Determine the [x, y] coordinate at the center of the cell enclosing the given text.  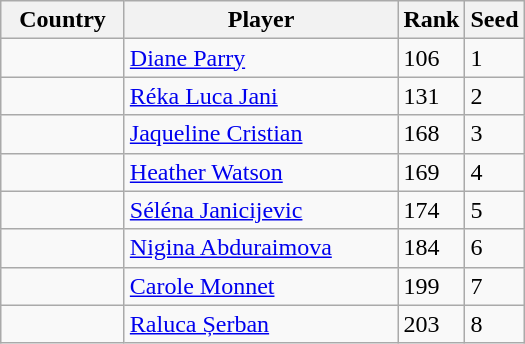
131 [432, 96]
8 [494, 324]
Réka Luca Jani [261, 96]
Player [261, 20]
5 [494, 210]
174 [432, 210]
Raluca Șerban [261, 324]
Diane Parry [261, 58]
7 [494, 286]
3 [494, 134]
4 [494, 172]
2 [494, 96]
Séléna Janicijevic [261, 210]
Nigina Abduraimova [261, 248]
169 [432, 172]
184 [432, 248]
Seed [494, 20]
106 [432, 58]
Country [63, 20]
203 [432, 324]
168 [432, 134]
Heather Watson [261, 172]
Rank [432, 20]
Carole Monnet [261, 286]
Jaqueline Cristian [261, 134]
1 [494, 58]
6 [494, 248]
199 [432, 286]
